Determine the (X, Y) coordinate at the center of the cell enclosing the given text.  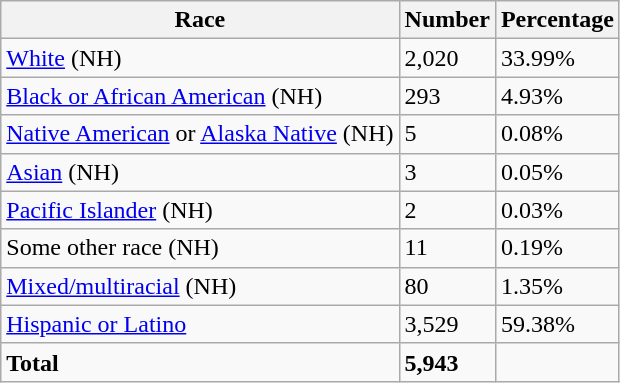
2,020 (447, 58)
Pacific Islander (NH) (200, 210)
0.03% (557, 210)
Race (200, 20)
Native American or Alaska Native (NH) (200, 134)
4.93% (557, 96)
0.19% (557, 248)
293 (447, 96)
3,529 (447, 324)
59.38% (557, 324)
11 (447, 248)
Hispanic or Latino (200, 324)
White (NH) (200, 58)
2 (447, 210)
0.05% (557, 172)
Number (447, 20)
0.08% (557, 134)
Total (200, 362)
Asian (NH) (200, 172)
Mixed/multiracial (NH) (200, 286)
33.99% (557, 58)
Some other race (NH) (200, 248)
1.35% (557, 286)
Percentage (557, 20)
Black or African American (NH) (200, 96)
3 (447, 172)
5 (447, 134)
5,943 (447, 362)
80 (447, 286)
